Output the [x, y] coordinate of the center of the cell containing the given text.  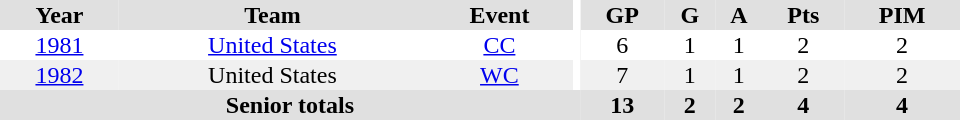
1981 [60, 45]
CC [500, 45]
6 [622, 45]
G [690, 15]
Senior totals [290, 105]
PIM [902, 15]
Pts [804, 15]
GP [622, 15]
1982 [60, 75]
13 [622, 105]
Event [500, 15]
A [738, 15]
WC [500, 75]
Team [272, 15]
7 [622, 75]
Year [60, 15]
